Search for the cell housing the specified text and yield its [X, Y] center coordinate. 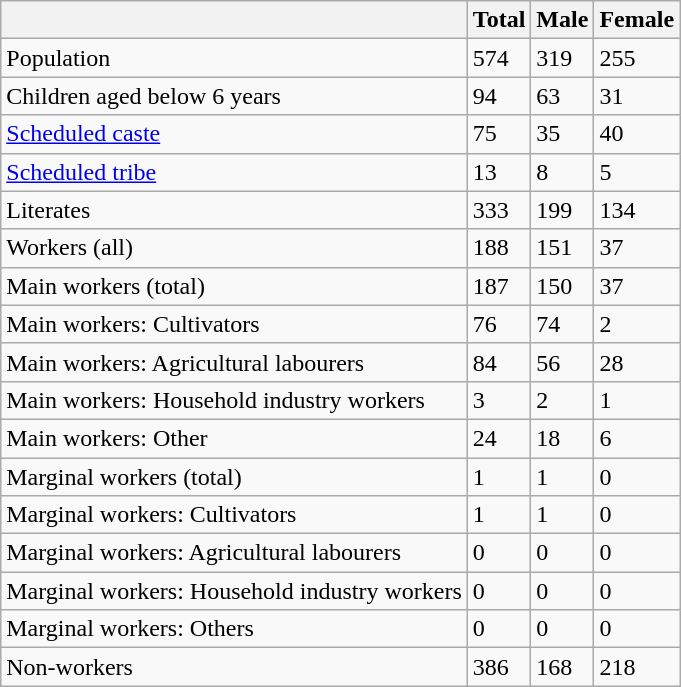
Marginal workers: Cultivators [234, 515]
Workers (all) [234, 248]
187 [499, 286]
13 [499, 172]
74 [562, 324]
6 [637, 438]
3 [499, 400]
28 [637, 362]
24 [499, 438]
84 [499, 362]
188 [499, 248]
255 [637, 58]
5 [637, 172]
151 [562, 248]
Total [499, 20]
Scheduled caste [234, 134]
40 [637, 134]
319 [562, 58]
150 [562, 286]
63 [562, 96]
Marginal workers (total) [234, 477]
168 [562, 667]
76 [499, 324]
Non-workers [234, 667]
75 [499, 134]
Marginal workers: Agricultural labourers [234, 553]
386 [499, 667]
333 [499, 210]
Main workers: Other [234, 438]
Marginal workers: Others [234, 629]
Main workers: Household industry workers [234, 400]
Main workers (total) [234, 286]
574 [499, 58]
218 [637, 667]
18 [562, 438]
Female [637, 20]
199 [562, 210]
134 [637, 210]
31 [637, 96]
Children aged below 6 years [234, 96]
Literates [234, 210]
Main workers: Agricultural labourers [234, 362]
Population [234, 58]
Scheduled tribe [234, 172]
8 [562, 172]
Main workers: Cultivators [234, 324]
35 [562, 134]
94 [499, 96]
56 [562, 362]
Marginal workers: Household industry workers [234, 591]
Male [562, 20]
